Extract the (X, Y) coordinate from the center of the cell holding the provided text.  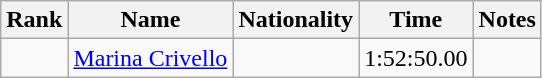
Time (416, 20)
Rank (34, 20)
1:52:50.00 (416, 58)
Name (150, 20)
Marina Crivello (150, 58)
Notes (507, 20)
Nationality (296, 20)
